Scan for the cell matching the given text and deliver its (X, Y) coordinate at center. 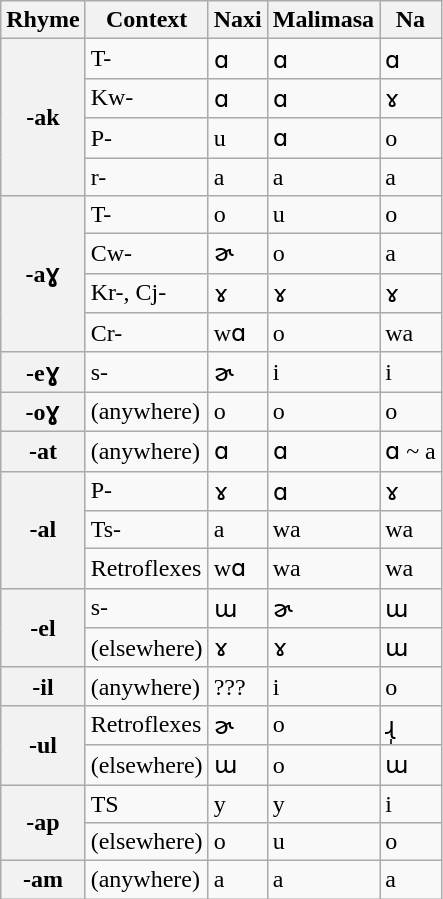
-at (43, 451)
Rhyme (43, 20)
Kr-, Cj- (146, 293)
Kw- (146, 98)
Na (411, 20)
-am (43, 880)
-oɣ (43, 412)
-el (43, 628)
-ul (43, 744)
r- (146, 177)
Naxi (238, 20)
ɑ ~ a (411, 451)
??? (238, 686)
-ap (43, 822)
-eɣ (43, 372)
-ak (43, 118)
Cw- (146, 254)
Cr- (146, 333)
-il (43, 686)
TS (146, 803)
Ts- (146, 530)
Context (146, 20)
Malimasa (323, 20)
ɻ̩ (411, 725)
-aɣ (43, 274)
-al (43, 530)
